From the cell containing the given text, extract its center point as [x, y] coordinate. 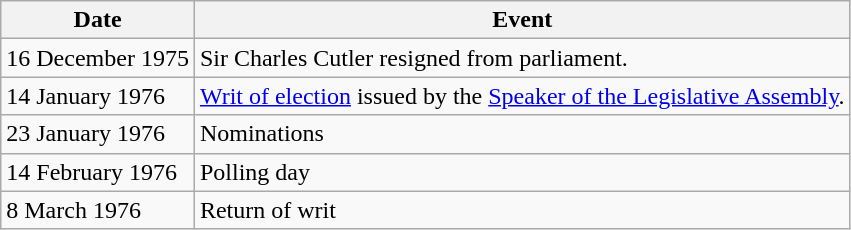
Nominations [522, 134]
Event [522, 20]
Return of writ [522, 210]
8 March 1976 [98, 210]
16 December 1975 [98, 58]
Polling day [522, 172]
14 January 1976 [98, 96]
Writ of election issued by the Speaker of the Legislative Assembly. [522, 96]
Date [98, 20]
14 February 1976 [98, 172]
Sir Charles Cutler resigned from parliament. [522, 58]
23 January 1976 [98, 134]
